Search for the cell housing the specified text and yield its (x, y) center coordinate. 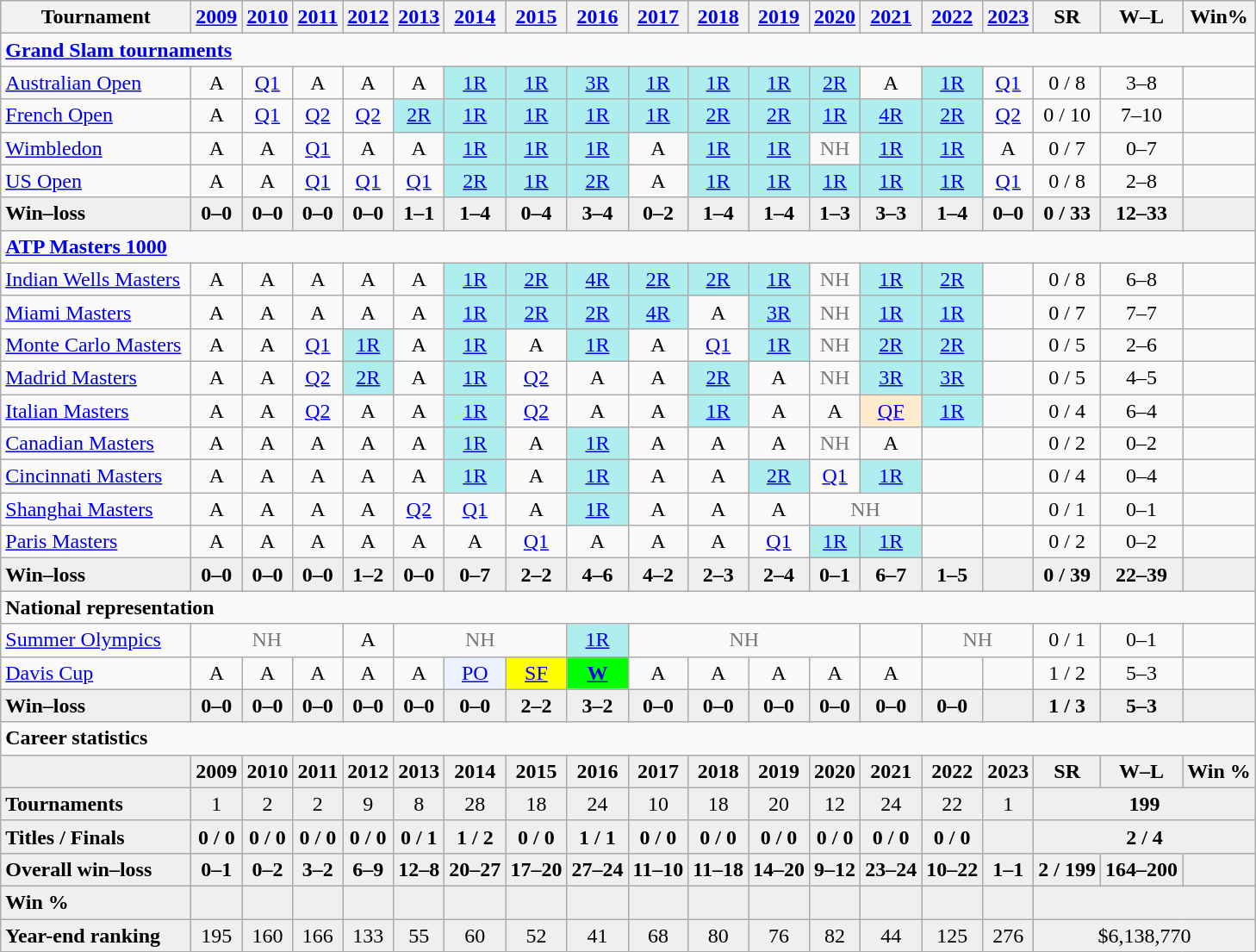
12 (836, 804)
160 (267, 935)
27–24 (598, 869)
6–4 (1142, 411)
Career statistics (629, 738)
199 (1144, 804)
ATP Masters 1000 (629, 246)
9 (369, 804)
3–8 (1142, 83)
4–6 (598, 575)
Paris Masters (96, 542)
276 (1008, 935)
9–12 (836, 869)
2–6 (1142, 345)
2–4 (779, 575)
US Open (96, 181)
164–200 (1142, 869)
1 / 1 (598, 837)
Tournaments (96, 804)
17–20 (536, 869)
3–3 (891, 214)
0 / 10 (1067, 115)
20 (779, 804)
Madrid Masters (96, 377)
2 / 199 (1067, 869)
44 (891, 935)
11–18 (718, 869)
Tournament (96, 17)
7–7 (1142, 312)
1–2 (369, 575)
W (598, 673)
6–8 (1142, 279)
0 / 33 (1067, 214)
22–39 (1142, 575)
National representation (629, 607)
0 / 39 (1067, 575)
28 (476, 804)
125 (953, 935)
4–5 (1142, 377)
Summer Olympics (96, 640)
12–33 (1142, 214)
2–3 (718, 575)
55 (419, 935)
Italian Masters (96, 411)
Grand Slam tournaments (629, 50)
Monte Carlo Masters (96, 345)
22 (953, 804)
Wimbledon (96, 148)
6–7 (891, 575)
82 (836, 935)
14–20 (779, 869)
11–10 (658, 869)
Cincinnati Masters (96, 476)
French Open (96, 115)
133 (369, 935)
10–22 (953, 869)
80 (718, 935)
1–3 (836, 214)
2 / 4 (1144, 837)
SF (536, 673)
76 (779, 935)
10 (658, 804)
Miami Masters (96, 312)
20–27 (476, 869)
4–2 (658, 575)
52 (536, 935)
1 / 3 (1067, 706)
1–5 (953, 575)
Year-end ranking (96, 935)
12–8 (419, 869)
PO (476, 673)
Australian Open (96, 83)
7–10 (1142, 115)
41 (598, 935)
3–4 (598, 214)
166 (318, 935)
Overall win–loss (96, 869)
Davis Cup (96, 673)
195 (217, 935)
$6,138,770 (1144, 935)
23–24 (891, 869)
Indian Wells Masters (96, 279)
Titles / Finals (96, 837)
6–9 (369, 869)
Canadian Masters (96, 444)
2–8 (1142, 181)
Shanghai Masters (96, 509)
8 (419, 804)
QF (891, 411)
68 (658, 935)
60 (476, 935)
Win% (1220, 17)
